Output the [x, y] coordinate of the center of the cell containing the given text.  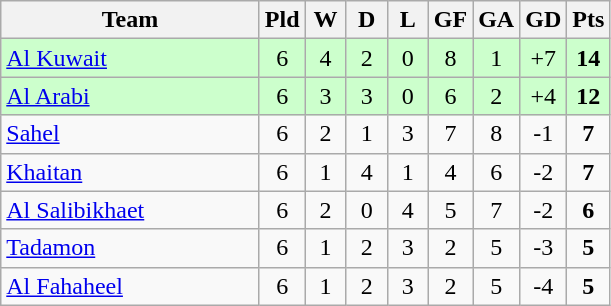
Sahel [130, 134]
GF [450, 20]
GD [544, 20]
D [366, 20]
Al Arabi [130, 96]
Al Fahaheel [130, 286]
W [326, 20]
GA [496, 20]
Al Salibikhaet [130, 210]
-3 [544, 248]
-4 [544, 286]
+7 [544, 58]
Al Kuwait [130, 58]
Tadamon [130, 248]
Pld [282, 20]
Team [130, 20]
L [408, 20]
Khaitan [130, 172]
12 [588, 96]
14 [588, 58]
+4 [544, 96]
Pts [588, 20]
-1 [544, 134]
